Identify which cell holds the provided text, then report its (X, Y) central coordinate. 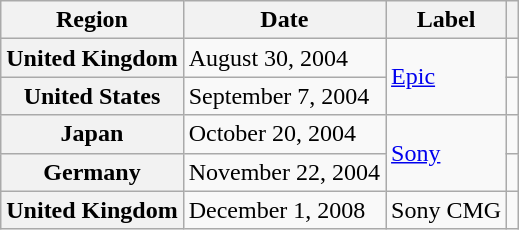
United States (92, 96)
Date (284, 20)
August 30, 2004 (284, 58)
November 22, 2004 (284, 172)
Sony CMG (446, 210)
October 20, 2004 (284, 134)
Germany (92, 172)
December 1, 2008 (284, 210)
Japan (92, 134)
September 7, 2004 (284, 96)
Epic (446, 77)
Region (92, 20)
Label (446, 20)
Sony (446, 153)
